Return [x, y] of the center of cell containing provided text 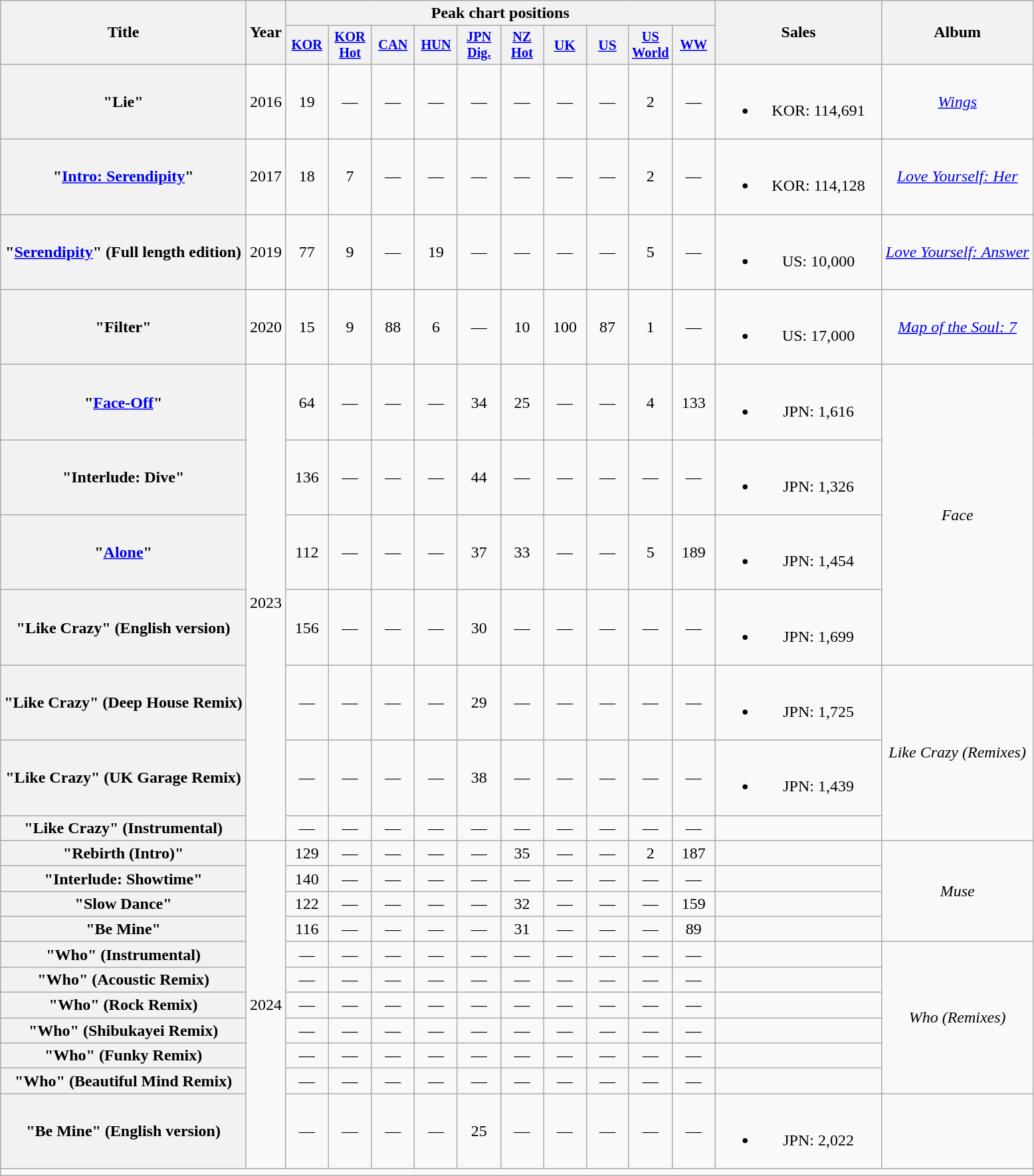
JPN: 1,326 [799, 477]
JPN: 1,725 [799, 703]
159 [694, 904]
KOR: 114,691 [799, 101]
133 [694, 403]
Like Crazy (Remixes) [957, 753]
116 [307, 929]
"Interlude: Dive" [124, 477]
WW [694, 45]
JPN: 1,439 [799, 777]
4 [650, 403]
1 [650, 327]
156 [307, 627]
64 [307, 403]
Muse [957, 891]
187 [694, 853]
Title [124, 33]
USWorld [650, 45]
35 [522, 853]
"Who" (Funky Remix) [124, 1056]
"Like Crazy" (UK Garage Remix) [124, 777]
"Like Crazy" (English version) [124, 627]
2017 [266, 177]
"Who" (Shibukayei Remix) [124, 1030]
KORHot [350, 45]
"Interlude: Showtime" [124, 878]
JPN: 1,454 [799, 553]
"Be Mine" (English version) [124, 1131]
KOR: 114,128 [799, 177]
89 [694, 929]
2023 [266, 603]
10 [522, 327]
Love Yourself: Answer [957, 252]
JPN: 1,616 [799, 403]
"Alone" [124, 553]
77 [307, 252]
44 [478, 477]
"Be Mine" [124, 929]
"Who" (Rock Remix) [124, 1005]
112 [307, 553]
38 [478, 777]
2019 [266, 252]
US: 17,000 [799, 327]
"Slow Dance" [124, 904]
15 [307, 327]
"Who" (Acoustic Remix) [124, 979]
136 [307, 477]
JPN: 2,022 [799, 1131]
"Like Crazy" (Instrumental) [124, 828]
Sales [799, 33]
"Rebirth (Intro)" [124, 853]
37 [478, 553]
100 [565, 327]
34 [478, 403]
87 [607, 327]
Who (Remixes) [957, 1017]
UK [565, 45]
US [607, 45]
2020 [266, 327]
"Who" (Instrumental) [124, 954]
Album [957, 33]
189 [694, 553]
31 [522, 929]
30 [478, 627]
122 [307, 904]
"Lie" [124, 101]
Year [266, 33]
32 [522, 904]
33 [522, 553]
JPN: 1,699 [799, 627]
HUN [436, 45]
NZHot [522, 45]
2024 [266, 1005]
Love Yourself: Her [957, 177]
129 [307, 853]
Wings [957, 101]
CAN [393, 45]
"Intro: Serendipity" [124, 177]
"Filter" [124, 327]
JPNDig. [478, 45]
KOR [307, 45]
6 [436, 327]
140 [307, 878]
Peak chart positions [500, 13]
18 [307, 177]
"Face-Off" [124, 403]
US: 10,000 [799, 252]
2016 [266, 101]
"Who" (Beautiful Mind Remix) [124, 1081]
Face [957, 515]
7 [350, 177]
Map of the Soul: 7 [957, 327]
88 [393, 327]
"Like Crazy" (Deep House Remix) [124, 703]
29 [478, 703]
"Serendipity" (Full length edition) [124, 252]
